From the cell containing the given text, extract its center point as [X, Y] coordinate. 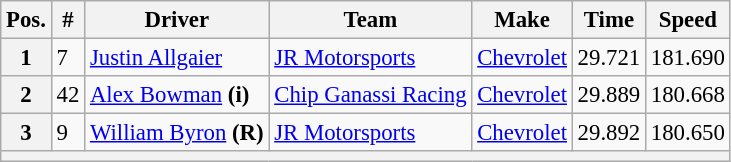
Driver [177, 20]
Make [522, 20]
42 [68, 95]
29.721 [608, 58]
Pos. [26, 20]
Team [370, 20]
29.892 [608, 133]
Speed [688, 20]
7 [68, 58]
Time [608, 20]
# [68, 20]
181.690 [688, 58]
180.650 [688, 133]
29.889 [608, 95]
Justin Allgaier [177, 58]
1 [26, 58]
William Byron (R) [177, 133]
9 [68, 133]
180.668 [688, 95]
Chip Ganassi Racing [370, 95]
2 [26, 95]
Alex Bowman (i) [177, 95]
3 [26, 133]
